Determine the [X, Y] coordinate at the center of the cell enclosing the given text.  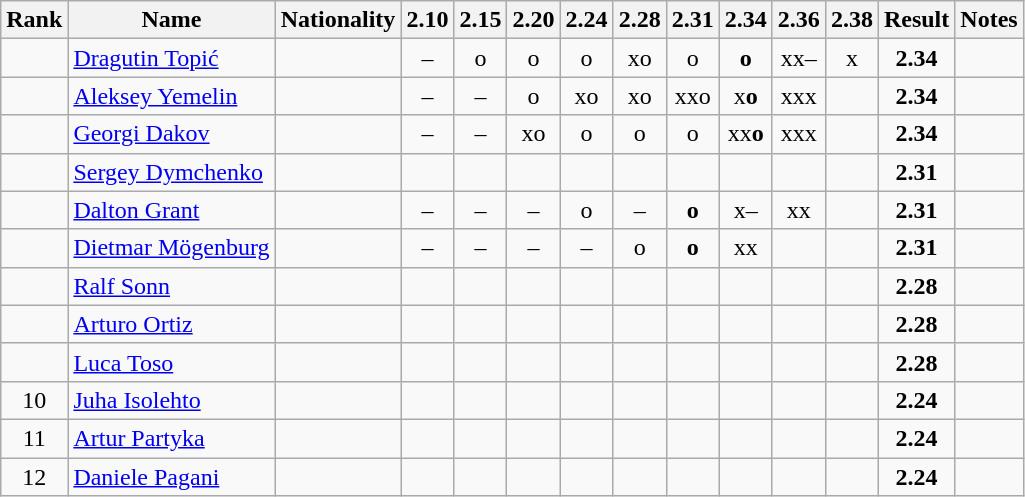
Artur Partyka [172, 438]
Dragutin Topić [172, 58]
x– [746, 210]
Daniele Pagani [172, 477]
Nationality [338, 20]
Juha Isolehto [172, 400]
Arturo Ortiz [172, 324]
Rank [34, 20]
2.10 [428, 20]
11 [34, 438]
2.38 [852, 20]
Result [916, 20]
Notes [989, 20]
10 [34, 400]
12 [34, 477]
Dietmar Mögenburg [172, 248]
xx– [798, 58]
2.15 [480, 20]
Name [172, 20]
2.36 [798, 20]
Georgi Dakov [172, 134]
Luca Toso [172, 362]
Dalton Grant [172, 210]
2.20 [534, 20]
Ralf Sonn [172, 286]
x [852, 58]
Aleksey Yemelin [172, 96]
Sergey Dymchenko [172, 172]
